Identify which cell holds the provided text, then report its (x, y) central coordinate. 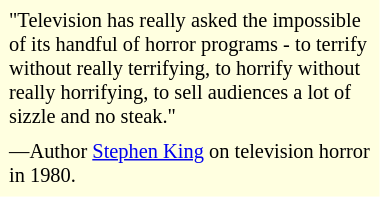
—Author Stephen King on television horror in 1980. (190, 164)
